Determine the [x, y] coordinate at the center of the cell enclosing the given text.  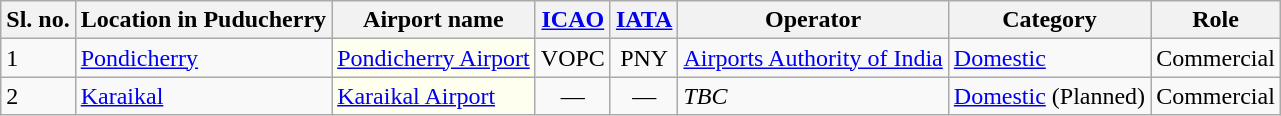
Karaikal Airport [434, 96]
PNY [644, 58]
Location in Puducherry [203, 20]
TBC [813, 96]
Operator [813, 20]
1 [38, 58]
Pondicherry Airport [434, 58]
Role [1216, 20]
Sl. no. [38, 20]
Airport name [434, 20]
ICAO [572, 20]
VOPC [572, 58]
Pondicherry [203, 58]
Domestic [1049, 58]
Domestic (Planned) [1049, 96]
Category [1049, 20]
Airports Authority of India [813, 58]
2 [38, 96]
Karaikal [203, 96]
IATA [644, 20]
